Locate the cell with the specified text and output its [X, Y] center coordinate. 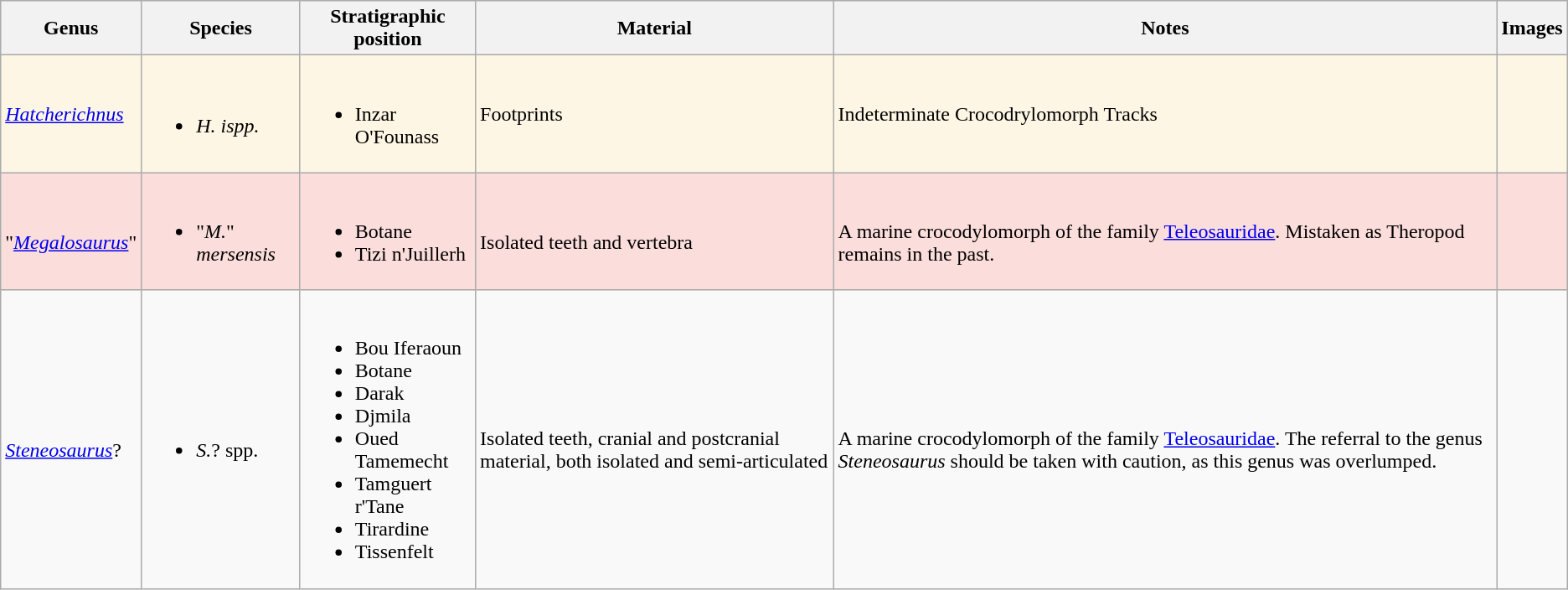
Bou IferaounBotaneDarakDjmilaOued TamemechtTamguert r'TaneTirardineTissenfelt [387, 439]
Stratigraphic position [387, 28]
Isolated teeth, cranial and postcranial material, both isolated and semi-articulated [655, 439]
Inzar O'Founass [387, 114]
Images [1532, 28]
Isolated teeth and vertebra [655, 231]
H. ispp. [221, 114]
Genus [71, 28]
Footprints [655, 114]
Material [655, 28]
Steneosaurus? [71, 439]
"M." mersensis [221, 231]
A marine crocodylomorph of the family Teleosauridae. Mistaken as Theropod remains in the past. [1165, 231]
Notes [1165, 28]
Hatcherichnus [71, 114]
S.? spp. [221, 439]
"Megalosaurus" [71, 231]
BotaneTizi n'Juillerh [387, 231]
Species [221, 28]
Indeterminate Crocodrylomorph Tracks [1165, 114]
